Return the (X, Y) coordinate for the center point of the cell that contains the specified text.  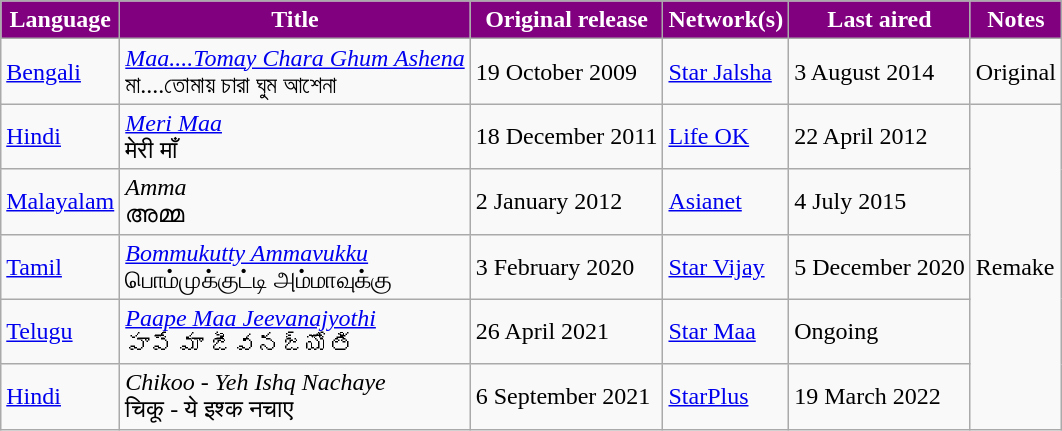
Notes (1016, 20)
Bengali (60, 72)
3 August 2014 (880, 72)
Original release (566, 20)
Meri Maa मेरी माँ (295, 136)
StarPlus (726, 396)
Star Jalsha (726, 72)
Last aired (880, 20)
Paape Maa Jeevanajyothi పాపే మా జీవనజ్యోతి (295, 332)
Star Maa (726, 332)
Remake (1016, 266)
19 March 2022 (880, 396)
3 February 2020 (566, 266)
18 December 2011 (566, 136)
4 July 2015 (880, 202)
Network(s) (726, 20)
Language (60, 20)
Telugu (60, 332)
5 December 2020 (880, 266)
Malayalam (60, 202)
Chikoo - Yeh Ishq Nachaye चिकू - ये इश्क नचाए (295, 396)
26 April 2021 (566, 332)
22 April 2012 (880, 136)
19 October 2009 (566, 72)
6 September 2021 (566, 396)
Ongoing (880, 332)
Title (295, 20)
Asianet (726, 202)
Tamil (60, 266)
Original (1016, 72)
Life OK (726, 136)
Bommukutty Ammavukku பொம்முக்குட்டி அம்மாவுக்கு (295, 266)
Amma അമ്മ (295, 202)
2 January 2012 (566, 202)
Star Vijay (726, 266)
Maa....Tomay Chara Ghum Ashena মা....তোমায় চারা ঘুম আশেনা (295, 72)
